Scan for the cell matching the given text and deliver its (x, y) coordinate at center. 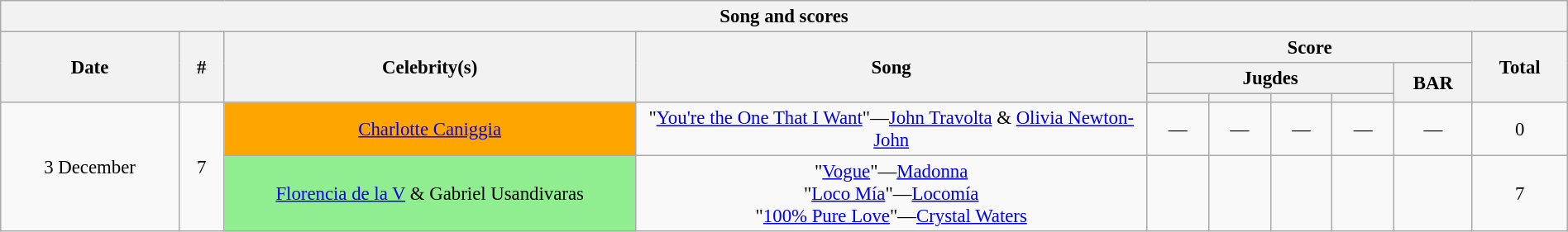
0 (1520, 129)
"You're the One That I Want"—John Travolta & Olivia Newton-John (891, 129)
Total (1520, 68)
# (201, 68)
Florencia de la V & Gabriel Usandivaras (430, 194)
Celebrity(s) (430, 68)
3 December (90, 167)
Score (1310, 48)
"Vogue"—Madonna"Loco Mía"—Locomía"100% Pure Love"—Crystal Waters (891, 194)
BAR (1432, 83)
Song and scores (784, 17)
Jugdes (1270, 78)
Song (891, 68)
Date (90, 68)
Charlotte Caniggia (430, 129)
